Detect which cell encompasses the target text, then output its (X, Y) center coordinate. 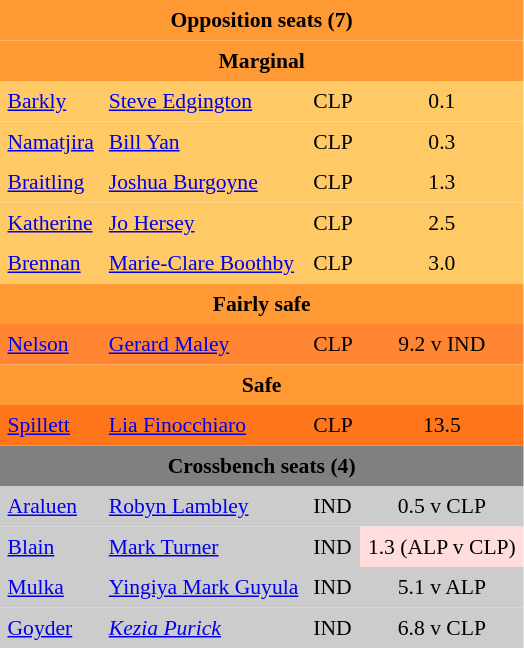
Marie-Clare Boothby (203, 263)
Fairly safe (262, 303)
Opposition seats (7) (262, 20)
Robyn Lambley (203, 506)
9.2 v IND (442, 344)
2.5 (442, 222)
0.1 (442, 101)
Joshua Burgoyne (203, 182)
1.3 (ALP v CLP) (442, 546)
Crossbench seats (4) (262, 465)
Jo Hersey (203, 222)
Nelson (50, 344)
Blain (50, 546)
Marginal (262, 60)
3.0 (442, 263)
Yingiya Mark Guyula (203, 587)
Namatjira (50, 141)
6.8 v CLP (442, 627)
1.3 (442, 182)
Bill Yan (203, 141)
Katherine (50, 222)
Steve Edgington (203, 101)
0.3 (442, 141)
Braitling (50, 182)
Araluen (50, 506)
Mulka (50, 587)
13.5 (442, 425)
5.1 v ALP (442, 587)
Mark Turner (203, 546)
Gerard Maley (203, 344)
Goyder (50, 627)
Barkly (50, 101)
Kezia Purick (203, 627)
Safe (262, 384)
Spillett (50, 425)
Brennan (50, 263)
0.5 v CLP (442, 506)
Lia Finocchiaro (203, 425)
